Provide the [X, Y] coordinate of the cell's center where the given text is located.  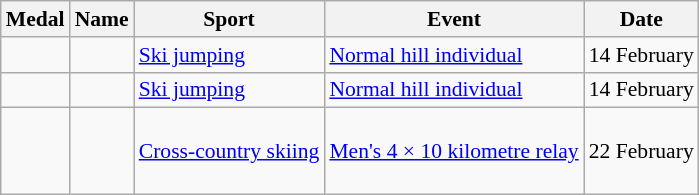
Date [642, 19]
22 February [642, 152]
Men's 4 × 10 kilometre relay [454, 152]
Name [102, 19]
Event [454, 19]
Medal [36, 19]
Sport [230, 19]
Cross-country skiing [230, 152]
